Extract the [X, Y] coordinate from the center of the cell holding the provided text.  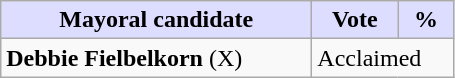
Acclaimed [383, 58]
Debbie Fielbelkorn (X) [156, 58]
Mayoral candidate [156, 20]
Vote [355, 20]
% [426, 20]
